Output the (x, y) coordinate of the center of the cell containing the given text.  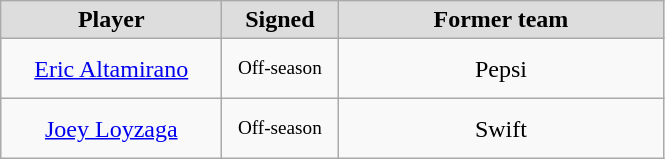
Swift (501, 129)
Signed (280, 20)
Joey Loyzaga (112, 129)
Pepsi (501, 69)
Former team (501, 20)
Player (112, 20)
Eric Altamirano (112, 69)
